Return the (x, y) coordinate for the center point of the cell that contains the specified text.  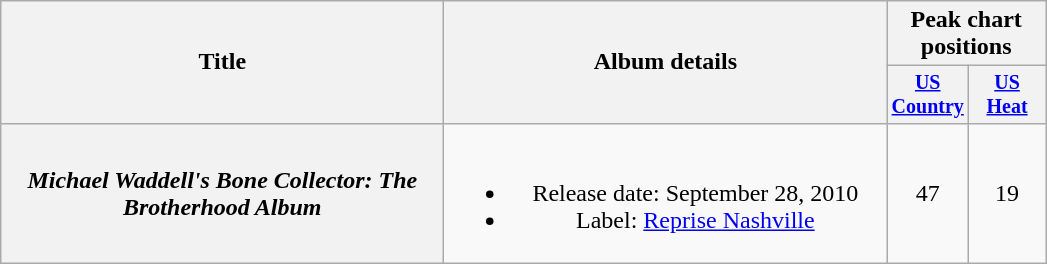
Album details (666, 62)
19 (1008, 193)
Peak chart positions (966, 34)
Release date: September 28, 2010Label: Reprise Nashville (666, 193)
Michael Waddell's Bone Collector: The Brotherhood Album (222, 193)
47 (928, 193)
US Heat (1008, 94)
US Country (928, 94)
Title (222, 62)
